Return [X, Y] of the center of cell containing provided text 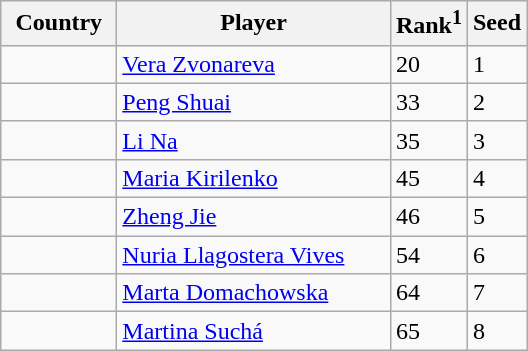
Martina Suchá [254, 331]
5 [496, 217]
3 [496, 140]
Nuria Llagostera Vives [254, 255]
64 [428, 293]
Zheng Jie [254, 217]
Peng Shuai [254, 102]
35 [428, 140]
1 [496, 64]
Vera Zvonareva [254, 64]
Player [254, 24]
4 [496, 178]
20 [428, 64]
33 [428, 102]
65 [428, 331]
7 [496, 293]
Seed [496, 24]
Country [59, 24]
8 [496, 331]
Marta Domachowska [254, 293]
2 [496, 102]
46 [428, 217]
Rank1 [428, 24]
Li Na [254, 140]
Maria Kirilenko [254, 178]
6 [496, 255]
45 [428, 178]
54 [428, 255]
